Output the (x, y) coordinate of the center of the cell containing the given text.  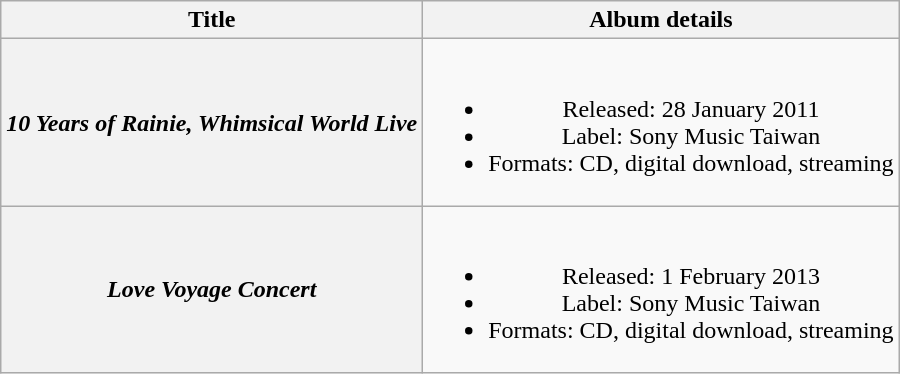
Released: 28 January 2011Label: Sony Music TaiwanFormats: CD, digital download, streaming (661, 122)
Title (212, 20)
Released: 1 February 2013Label: Sony Music TaiwanFormats: CD, digital download, streaming (661, 290)
10 Years of Rainie, Whimsical World Live (212, 122)
Love Voyage Concert (212, 290)
Album details (661, 20)
